From the cell containing the given text, extract its center point as [X, Y] coordinate. 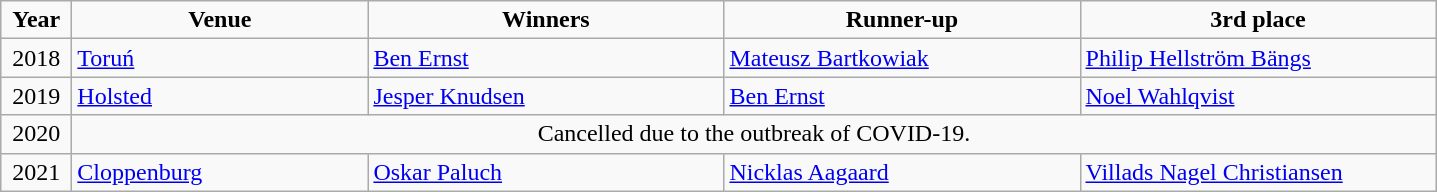
Mateusz Bartkowiak [902, 58]
Oskar Paluch [546, 172]
Venue [220, 20]
Winners [546, 20]
Toruń [220, 58]
Jesper Knudsen [546, 96]
Cloppenburg [220, 172]
2018 [36, 58]
3rd place [1258, 20]
Noel Wahlqvist [1258, 96]
Philip Hellström Bängs [1258, 58]
2021 [36, 172]
2020 [36, 134]
Year [36, 20]
Runner-up [902, 20]
Holsted [220, 96]
Villads Nagel Christiansen [1258, 172]
2019 [36, 96]
Cancelled due to the outbreak of COVID-19. [754, 134]
Nicklas Aagaard [902, 172]
